Capture the cell that displays the provided text and extract its (x, y) central coordinate. 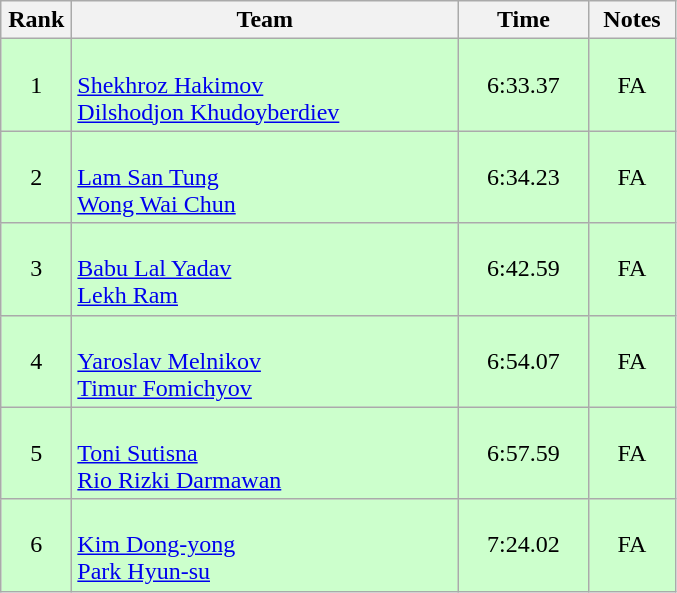
Time (524, 20)
4 (36, 361)
6:54.07 (524, 361)
6 (36, 545)
7:24.02 (524, 545)
6:57.59 (524, 453)
Notes (632, 20)
Shekhroz HakimovDilshodjon Khudoyberdiev (265, 85)
Kim Dong-yongPark Hyun-su (265, 545)
6:42.59 (524, 269)
6:33.37 (524, 85)
6:34.23 (524, 177)
3 (36, 269)
Toni SutisnaRio Rizki Darmawan (265, 453)
5 (36, 453)
Rank (36, 20)
1 (36, 85)
Team (265, 20)
2 (36, 177)
Lam San TungWong Wai Chun (265, 177)
Babu Lal YadavLekh Ram (265, 269)
Yaroslav MelnikovTimur Fomichyov (265, 361)
